Locate the cell with the specified text and output its (x, y) center coordinate. 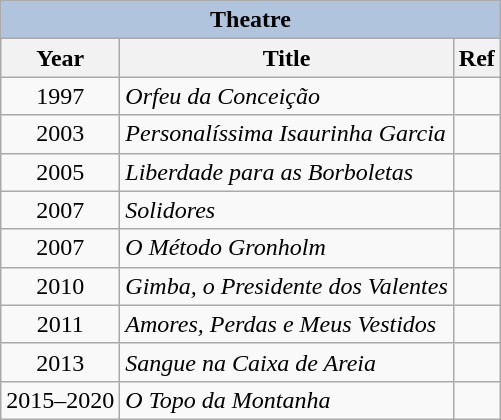
2011 (60, 324)
Personalíssima Isaurinha Garcia (286, 134)
Gimba, o Presidente dos Valentes (286, 286)
Ref (476, 58)
2013 (60, 362)
1997 (60, 96)
O Topo da Montanha (286, 400)
Theatre (251, 20)
Year (60, 58)
Liberdade para as Borboletas (286, 172)
Orfeu da Conceição (286, 96)
Amores, Perdas e Meus Vestidos (286, 324)
Title (286, 58)
2010 (60, 286)
Sangue na Caixa de Areia (286, 362)
Solidores (286, 210)
O Método Gronholm (286, 248)
2005 (60, 172)
2003 (60, 134)
2015–2020 (60, 400)
